Find where the given text appears and provide that cell's center as (x, y) coordinate. 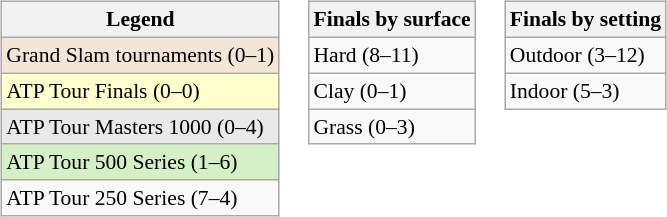
Indoor (5–3) (586, 91)
ATP Tour Masters 1000 (0–4) (140, 127)
Clay (0–1) (392, 91)
ATP Tour 500 Series (1–6) (140, 162)
Finals by surface (392, 20)
Grass (0–3) (392, 127)
Outdoor (3–12) (586, 55)
Finals by setting (586, 20)
Hard (8–11) (392, 55)
Grand Slam tournaments (0–1) (140, 55)
ATP Tour 250 Series (7–4) (140, 198)
Legend (140, 20)
ATP Tour Finals (0–0) (140, 91)
